Extract the [x, y] coordinate from the center of the cell holding the provided text.  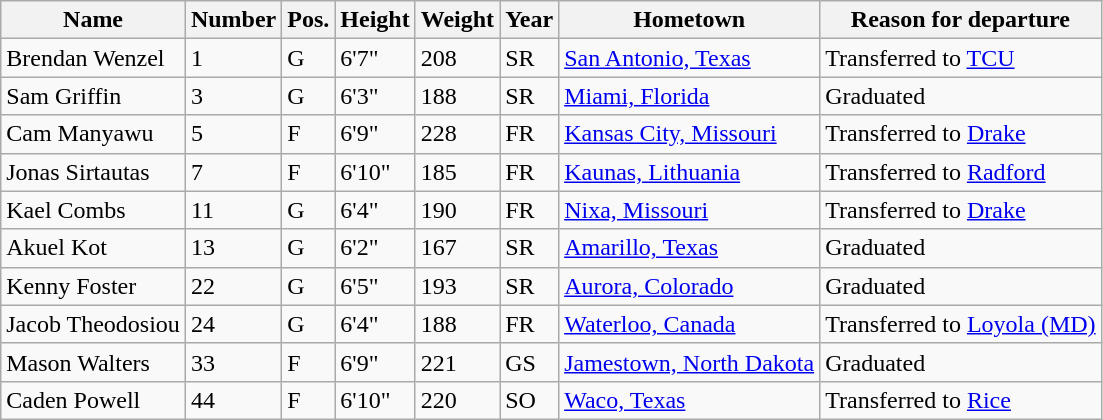
Year [530, 20]
Kaunas, Lithuania [690, 172]
Amarillo, Texas [690, 248]
Nixa, Missouri [690, 210]
Caden Powell [94, 400]
6'3" [375, 96]
Waco, Texas [690, 400]
6'5" [375, 286]
Kansas City, Missouri [690, 134]
Akuel Kot [94, 248]
Transferred to Rice [960, 400]
Transferred to Loyola (MD) [960, 324]
Sam Griffin [94, 96]
11 [233, 210]
5 [233, 134]
SO [530, 400]
22 [233, 286]
Waterloo, Canada [690, 324]
Mason Walters [94, 362]
Hometown [690, 20]
3 [233, 96]
Height [375, 20]
Kenny Foster [94, 286]
6'7" [375, 58]
Pos. [308, 20]
33 [233, 362]
Reason for departure [960, 20]
Number [233, 20]
7 [233, 172]
1 [233, 58]
167 [457, 248]
13 [233, 248]
Transferred to TCU [960, 58]
Jonas Sirtautas [94, 172]
185 [457, 172]
Cam Manyawu [94, 134]
24 [233, 324]
221 [457, 362]
Kael Combs [94, 210]
San Antonio, Texas [690, 58]
Brendan Wenzel [94, 58]
6'2" [375, 248]
Jacob Theodosiou [94, 324]
Aurora, Colorado [690, 286]
Jamestown, North Dakota [690, 362]
Name [94, 20]
220 [457, 400]
GS [530, 362]
193 [457, 286]
Miami, Florida [690, 96]
190 [457, 210]
Transferred to Radford [960, 172]
208 [457, 58]
Weight [457, 20]
44 [233, 400]
228 [457, 134]
